Return the [X, Y] coordinate for the center point of the cell that contains the specified text.  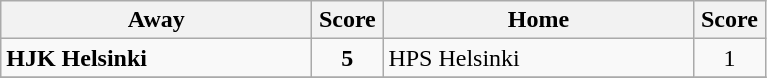
Away [156, 20]
HJK Helsinki [156, 58]
5 [348, 58]
1 [730, 58]
HPS Helsinki [538, 58]
Home [538, 20]
